From the cell containing the given text, extract its center point as (x, y) coordinate. 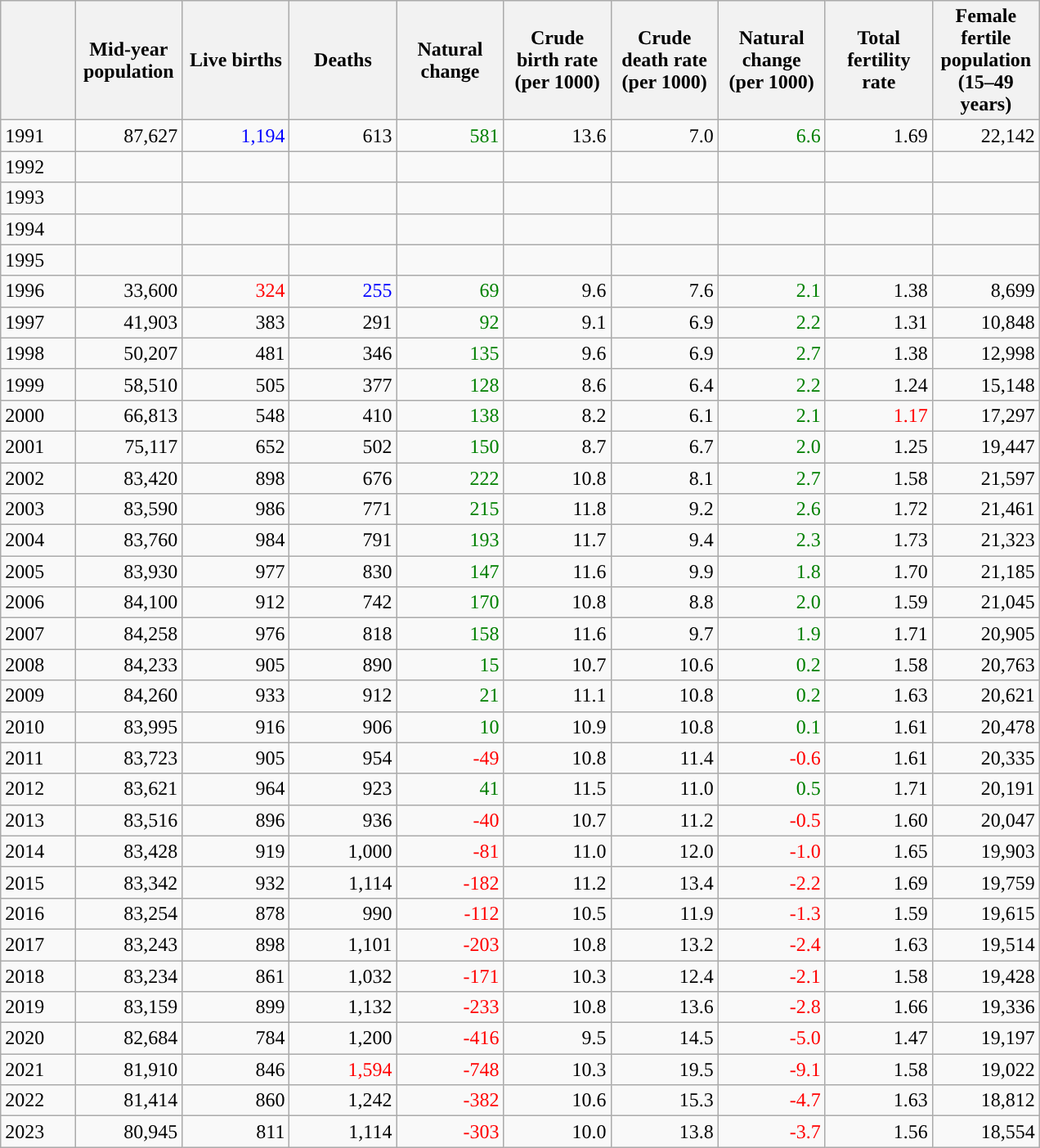
410 (343, 415)
2008 (38, 665)
150 (450, 446)
19,022 (986, 1070)
1.70 (878, 572)
846 (235, 1070)
21,461 (986, 509)
11.8 (558, 509)
-182 (450, 882)
9.5 (558, 1038)
-748 (450, 1070)
896 (235, 820)
-303 (450, 1132)
10 (450, 727)
12.0 (664, 851)
1,032 (343, 975)
21,185 (986, 572)
1.47 (878, 1038)
69 (450, 291)
11.7 (558, 540)
83,516 (129, 820)
1991 (38, 136)
2019 (38, 1007)
20,763 (986, 665)
1.9 (772, 634)
2010 (38, 727)
20,335 (986, 758)
14.5 (664, 1038)
84,233 (129, 665)
916 (235, 727)
Total fertility rate (878, 61)
19,615 (986, 913)
771 (343, 509)
10,848 (986, 322)
80,945 (129, 1132)
377 (343, 384)
1.8 (772, 572)
11.4 (664, 758)
1997 (38, 322)
899 (235, 1007)
18,812 (986, 1101)
11.1 (558, 696)
255 (343, 291)
676 (343, 478)
15,148 (986, 384)
906 (343, 727)
19,428 (986, 975)
1993 (38, 198)
-2.2 (772, 882)
8,699 (986, 291)
1.25 (878, 446)
932 (235, 882)
1.72 (878, 509)
1,000 (343, 851)
83,930 (129, 572)
1.31 (878, 322)
19,336 (986, 1007)
502 (343, 446)
Deaths (343, 61)
81,414 (129, 1101)
-112 (450, 913)
83,342 (129, 882)
613 (343, 136)
548 (235, 415)
2.3 (772, 540)
936 (343, 820)
791 (343, 540)
10.9 (558, 727)
50,207 (129, 353)
15.3 (664, 1101)
17,297 (986, 415)
Natural change (per 1000) (772, 61)
1.24 (878, 384)
2006 (38, 603)
9.1 (558, 322)
1996 (38, 291)
2018 (38, 975)
9.7 (664, 634)
7.0 (664, 136)
-3.7 (772, 1132)
20,621 (986, 696)
84,100 (129, 603)
6.1 (664, 415)
2009 (38, 696)
Crude birth rate (per 1000) (558, 61)
2002 (38, 478)
291 (343, 322)
2.6 (772, 509)
652 (235, 446)
742 (343, 603)
21,597 (986, 478)
15 (450, 665)
1.60 (878, 820)
41,903 (129, 322)
860 (235, 1101)
2016 (38, 913)
2001 (38, 446)
12,998 (986, 353)
-4.7 (772, 1101)
990 (343, 913)
215 (450, 509)
2013 (38, 820)
11.5 (558, 789)
10.5 (558, 913)
33,600 (129, 291)
8.8 (664, 603)
12.4 (664, 975)
-5.0 (772, 1038)
1,594 (343, 1070)
-0.5 (772, 820)
83,760 (129, 540)
83,723 (129, 758)
2011 (38, 758)
1,242 (343, 1101)
21,045 (986, 603)
977 (235, 572)
19,447 (986, 446)
1998 (38, 353)
933 (235, 696)
-2.8 (772, 1007)
-416 (450, 1038)
Female fertile population (15–49 years) (986, 61)
18,554 (986, 1132)
13.2 (664, 944)
83,159 (129, 1007)
83,254 (129, 913)
1.56 (878, 1132)
976 (235, 634)
13.4 (664, 882)
811 (235, 1132)
-1.3 (772, 913)
19.5 (664, 1070)
-233 (450, 1007)
2004 (38, 540)
135 (450, 353)
83,590 (129, 509)
Crude death rate (per 1000) (664, 61)
19,759 (986, 882)
878 (235, 913)
8.6 (558, 384)
890 (343, 665)
41 (450, 789)
-0.6 (772, 758)
-40 (450, 820)
19,514 (986, 944)
-382 (450, 1101)
324 (235, 291)
84,260 (129, 696)
2000 (38, 415)
1,132 (343, 1007)
1.65 (878, 851)
505 (235, 384)
919 (235, 851)
830 (343, 572)
2007 (38, 634)
383 (235, 322)
1994 (38, 229)
2014 (38, 851)
861 (235, 975)
9.2 (664, 509)
1999 (38, 384)
1,101 (343, 944)
83,234 (129, 975)
21 (450, 696)
21,323 (986, 540)
83,243 (129, 944)
170 (450, 603)
22,142 (986, 136)
83,995 (129, 727)
20,191 (986, 789)
0.1 (772, 727)
481 (235, 353)
58,510 (129, 384)
1992 (38, 167)
92 (450, 322)
2020 (38, 1038)
8.1 (664, 478)
2012 (38, 789)
20,478 (986, 727)
1,200 (343, 1038)
346 (343, 353)
0.5 (772, 789)
2003 (38, 509)
-9.1 (772, 1070)
8.2 (558, 415)
2017 (38, 944)
20,047 (986, 820)
1.73 (878, 540)
-81 (450, 851)
75,117 (129, 446)
Live births (235, 61)
1.17 (878, 415)
964 (235, 789)
Mid-year population (129, 61)
9.9 (664, 572)
954 (343, 758)
7.6 (664, 291)
-49 (450, 758)
19,197 (986, 1038)
2022 (38, 1101)
128 (450, 384)
147 (450, 572)
-2.1 (772, 975)
13.8 (664, 1132)
84,258 (129, 634)
66,813 (129, 415)
6.4 (664, 384)
984 (235, 540)
6.6 (772, 136)
-2.4 (772, 944)
81,910 (129, 1070)
2021 (38, 1070)
20,905 (986, 634)
83,621 (129, 789)
-1.0 (772, 851)
193 (450, 540)
87,627 (129, 136)
138 (450, 415)
8.7 (558, 446)
1.66 (878, 1007)
2005 (38, 572)
82,684 (129, 1038)
1,194 (235, 136)
83,420 (129, 478)
-203 (450, 944)
158 (450, 634)
83,428 (129, 851)
9.4 (664, 540)
11.9 (664, 913)
10.0 (558, 1132)
222 (450, 478)
19,903 (986, 851)
784 (235, 1038)
2023 (38, 1132)
986 (235, 509)
923 (343, 789)
-171 (450, 975)
1995 (38, 260)
581 (450, 136)
2015 (38, 882)
6.7 (664, 446)
818 (343, 634)
Natural change (450, 61)
